Provide the (x, y) coordinate of the cell's center where the given text is located.  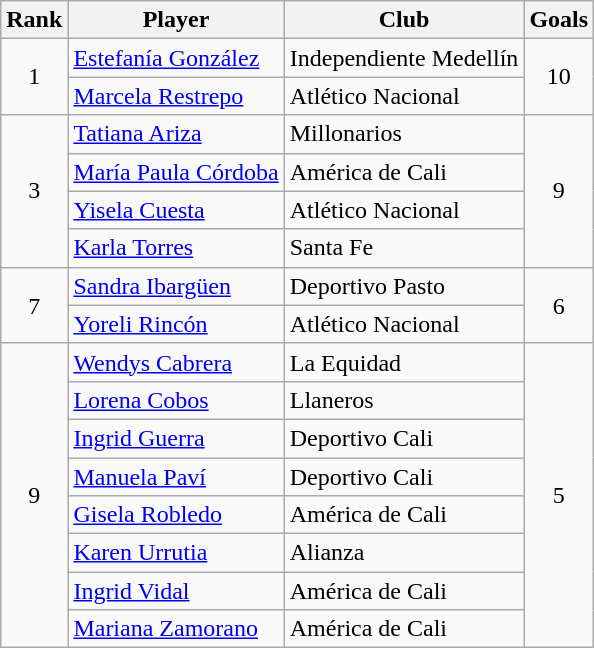
Mariana Zamorano (176, 629)
Club (404, 20)
Ingrid Guerra (176, 438)
Yisela Cuesta (176, 210)
Llaneros (404, 400)
Millonarios (404, 134)
7 (34, 305)
Goals (559, 20)
Karen Urrutia (176, 553)
6 (559, 305)
Player (176, 20)
5 (559, 495)
Karla Torres (176, 248)
Manuela Paví (176, 477)
María Paula Córdoba (176, 172)
Rank (34, 20)
Sandra Ibargüen (176, 286)
Yoreli Rincón (176, 324)
Ingrid Vidal (176, 591)
Independiente Medellín (404, 58)
Tatiana Ariza (176, 134)
La Equidad (404, 362)
Gisela Robledo (176, 515)
Wendys Cabrera (176, 362)
1 (34, 77)
Santa Fe (404, 248)
Deportivo Pasto (404, 286)
Marcela Restrepo (176, 96)
Alianza (404, 553)
10 (559, 77)
3 (34, 191)
Lorena Cobos (176, 400)
Estefanía González (176, 58)
